Provide the (X, Y) coordinate of the cell's center where the given text is located.  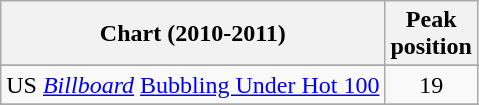
US Billboard Bubbling Under Hot 100 (193, 85)
Peakposition (431, 34)
Chart (2010-2011) (193, 34)
19 (431, 85)
